Return [x, y] of the center of cell containing provided text 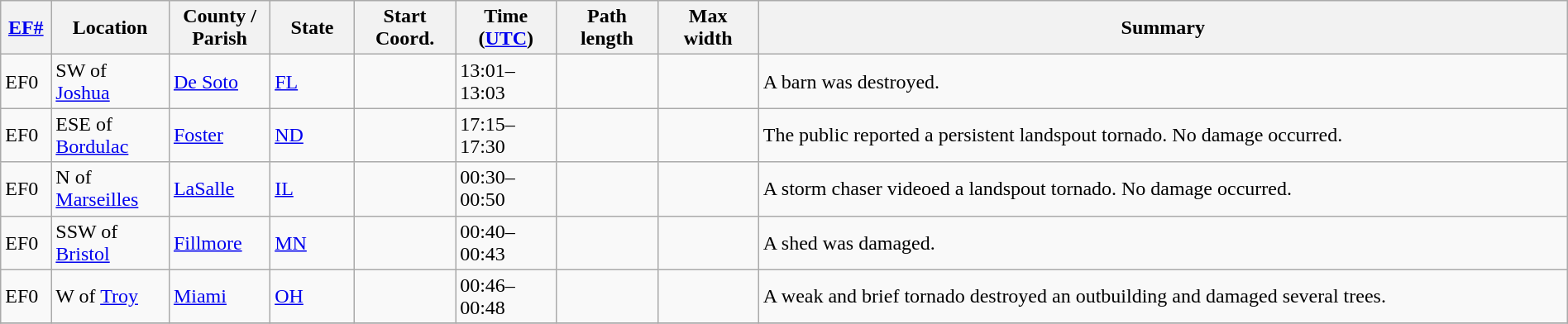
Fillmore [219, 243]
Max width [708, 28]
ND [313, 136]
Time (UTC) [506, 28]
Location [111, 28]
County / Parish [219, 28]
Summary [1163, 28]
N of Marseilles [111, 188]
00:40–00:43 [506, 243]
EF# [26, 28]
00:30–00:50 [506, 188]
FL [313, 81]
17:15–17:30 [506, 136]
LaSalle [219, 188]
Miami [219, 296]
ESE of Bordulac [111, 136]
MN [313, 243]
00:46–00:48 [506, 296]
State [313, 28]
A weak and brief tornado destroyed an outbuilding and damaged several trees. [1163, 296]
SW of Joshua [111, 81]
SSW of Bristol [111, 243]
W of Troy [111, 296]
The public reported a persistent landspout tornado. No damage occurred. [1163, 136]
Foster [219, 136]
A storm chaser videoed a landspout tornado. No damage occurred. [1163, 188]
Start Coord. [404, 28]
13:01–13:03 [506, 81]
A barn was destroyed. [1163, 81]
IL [313, 188]
Path length [607, 28]
De Soto [219, 81]
OH [313, 296]
A shed was damaged. [1163, 243]
